Find where the given text appears and provide that cell's center as [X, Y] coordinate. 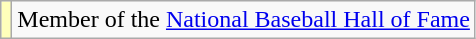
Member of the National Baseball Hall of Fame [244, 20]
